Return (x, y) of the center of cell containing provided text 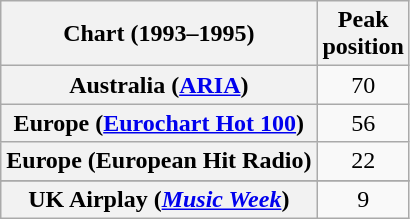
9 (363, 199)
Chart (1993–1995) (159, 34)
Europe (European Hit Radio) (159, 161)
56 (363, 123)
Australia (ARIA) (159, 85)
70 (363, 85)
UK Airplay (Music Week) (159, 199)
Europe (Eurochart Hot 100) (159, 123)
22 (363, 161)
Peakposition (363, 34)
